Return the (x, y) coordinate for the center point of the cell that contains the specified text.  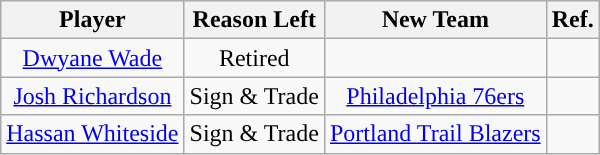
Portland Trail Blazers (435, 134)
Reason Left (254, 20)
New Team (435, 20)
Philadelphia 76ers (435, 96)
Hassan Whiteside (92, 134)
Player (92, 20)
Dwyane Wade (92, 58)
Ref. (572, 20)
Josh Richardson (92, 96)
Retired (254, 58)
